Pinpoint the cell where the given text exists, returning its (x, y) midpoint coordinate. 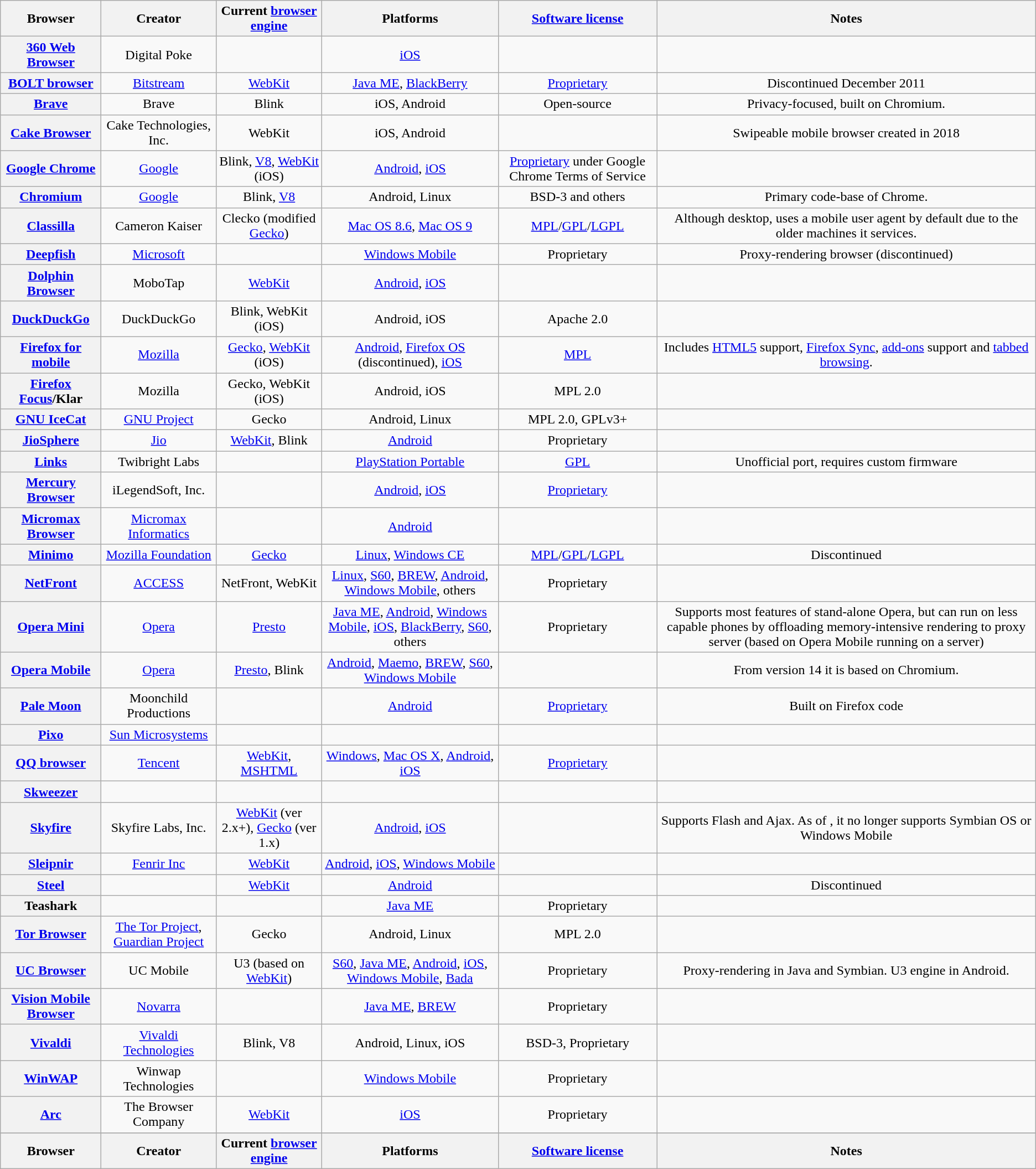
UC Mobile (159, 971)
Blink, V8, WebKit (iOS) (269, 168)
Micromax Browser (51, 526)
Links (51, 462)
Classilla (51, 226)
Clecko (modified Gecko) (269, 226)
Deepfish (51, 254)
Firefox for mobile (51, 354)
BOLT browser (51, 83)
Digital Poke (159, 54)
WebKit (ver 2.x+), Gecko (ver 1.x) (269, 827)
Mozilla Foundation (159, 555)
Swipeable mobile browser created in 2018 (846, 133)
GPL (578, 462)
Java ME, BlackBerry (411, 83)
Dolphin Browser (51, 282)
JioSphere (51, 441)
QQ browser (51, 763)
The Tor Project, Guardian Project (159, 934)
ACCESS (159, 583)
Java ME (411, 906)
Novarra (159, 1006)
Presto (269, 627)
GNU Project (159, 420)
S60, Java ME, Android, iOS, Windows Mobile, Bada (411, 971)
360 Web Browser (51, 54)
BSD-3 and others (578, 197)
Presto, Blink (269, 670)
WebKit, Blink (269, 441)
Open-source (578, 104)
Proxy-rendering in Java and Symbian. U3 engine in Android. (846, 971)
MPL (578, 354)
Tencent (159, 763)
The Browser Company (159, 1115)
PlayStation Portable (411, 462)
Mac OS 8.6, Mac OS 9 (411, 226)
GNU IceCat (51, 420)
Although desktop, uses a mobile user agent by default due to the older machines it services. (846, 226)
WinWAP (51, 1078)
MPL 2.0, GPLv3+ (578, 420)
U3 (based on WebKit) (269, 971)
Cake Browser (51, 133)
From version 14 it is based on Chromium. (846, 670)
Arc (51, 1115)
Android, Linux, iOS (411, 1043)
Teashark (51, 906)
NetFront, WebKit (269, 583)
Chromium (51, 197)
Apache 2.0 (578, 319)
Linux, Windows CE (411, 555)
Steel (51, 885)
Fenrir Inc (159, 863)
Microsoft (159, 254)
Android, Firefox OS (discontinued), iOS (411, 354)
Vivaldi Technologies (159, 1043)
Sleipnir (51, 863)
Skweezer (51, 792)
Blink (269, 104)
Windows, Mac OS X, Android, iOS (411, 763)
Winwap Technologies (159, 1078)
Skyfire Labs, Inc. (159, 827)
Proxy-rendering browser (discontinued) (846, 254)
iLegendSoft, Inc. (159, 490)
Opera Mini (51, 627)
Includes HTML5 support, Firefox Sync, add-ons support and tabbed browsing. (846, 354)
Java ME, Android, Windows Mobile, iOS, BlackBerry, S60, others (411, 627)
Linux, S60, BREW, Android, Windows Mobile, others (411, 583)
Vivaldi (51, 1043)
Vision Mobile Browser (51, 1006)
Cameron Kaiser (159, 226)
Discontinued December 2011 (846, 83)
WebKit, MSHTML (269, 763)
Privacy-focused, built on Chromium. (846, 104)
Supports Flash and Ajax. As of , it no longer supports Symbian OS or Windows Mobile (846, 827)
Minimo (51, 555)
Jio (159, 441)
Android, Maemo, BREW, S60, Windows Mobile (411, 670)
Twibright Labs (159, 462)
Google Chrome (51, 168)
Pale Moon (51, 706)
Unofficial port, requires custom firmware (846, 462)
UC Browser (51, 971)
Sun Microsystems (159, 734)
Opera Mobile (51, 670)
Bitstream (159, 83)
Proprietary under Google Chrome Terms of Service (578, 168)
Micromax Informatics (159, 526)
Tor Browser (51, 934)
BSD-3, Proprietary (578, 1043)
Java ME, BREW (411, 1006)
Android, iOS, Windows Mobile (411, 863)
MoboTap (159, 282)
Firefox Focus/Klar (51, 391)
NetFront (51, 583)
Pixo (51, 734)
Blink, WebKit (iOS) (269, 319)
Skyfire (51, 827)
Primary code-base of Chrome. (846, 197)
Moonchild Productions (159, 706)
Cake Technologies, Inc. (159, 133)
Mercury Browser (51, 490)
Built on Firefox code (846, 706)
